For the text-containing cell, return its midpoint in [X, Y] coordinate format. 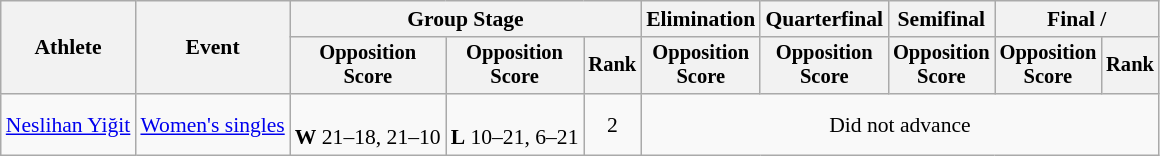
Elimination [700, 19]
Neslihan Yiğit [68, 124]
Group Stage [466, 19]
Did not advance [900, 124]
W 21–18, 21–10 [368, 124]
Women's singles [212, 124]
Semifinal [942, 19]
2 [613, 124]
L 10–21, 6–21 [515, 124]
Athlete [68, 48]
Final / [1077, 19]
Event [212, 48]
Quarterfinal [824, 19]
